Identify which cell holds the provided text, then report its [x, y] central coordinate. 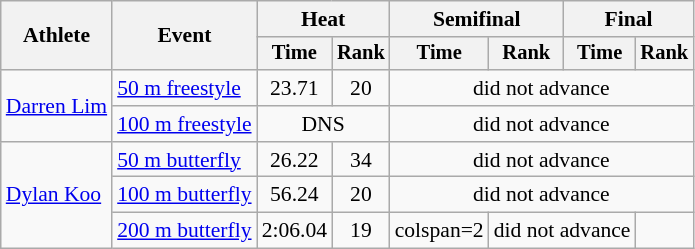
2:06.04 [294, 231]
19 [361, 231]
50 m freestyle [184, 88]
Darren Lim [56, 106]
56.24 [294, 195]
100 m freestyle [184, 124]
50 m butterfly [184, 160]
DNS [324, 124]
Final [628, 19]
34 [361, 160]
100 m butterfly [184, 195]
Event [184, 36]
200 m butterfly [184, 231]
Dylan Koo [56, 196]
Heat [324, 19]
Semifinal [477, 19]
colspan=2 [440, 231]
23.71 [294, 88]
26.22 [294, 160]
Athlete [56, 36]
